Scan for the cell matching the given text and deliver its (X, Y) coordinate at center. 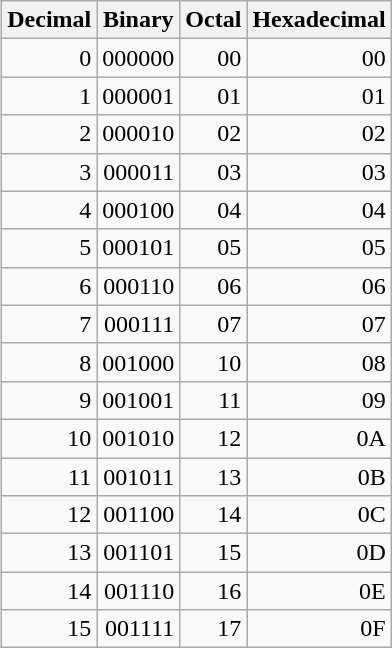
6 (50, 286)
000100 (138, 210)
09 (319, 400)
Decimal (50, 20)
Binary (138, 20)
000101 (138, 248)
001101 (138, 553)
001011 (138, 477)
7 (50, 324)
16 (214, 591)
001111 (138, 629)
4 (50, 210)
0D (319, 553)
2 (50, 134)
000110 (138, 286)
000001 (138, 96)
Octal (214, 20)
8 (50, 362)
0F (319, 629)
3 (50, 172)
0A (319, 438)
9 (50, 400)
001000 (138, 362)
000111 (138, 324)
000011 (138, 172)
1 (50, 96)
001110 (138, 591)
001100 (138, 515)
0B (319, 477)
0 (50, 58)
001001 (138, 400)
5 (50, 248)
Hexadecimal (319, 20)
0C (319, 515)
000010 (138, 134)
000000 (138, 58)
17 (214, 629)
0E (319, 591)
001010 (138, 438)
08 (319, 362)
